For the text-containing cell, return its midpoint in [x, y] coordinate format. 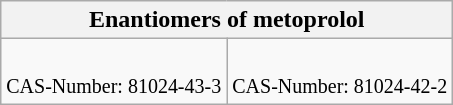
CAS-Number: 81024-43-3 [114, 72]
CAS-Number: 81024-42-2 [340, 72]
Enantiomers of metoprolol [227, 20]
